Extract the [x, y] coordinate from the center of the cell holding the provided text.  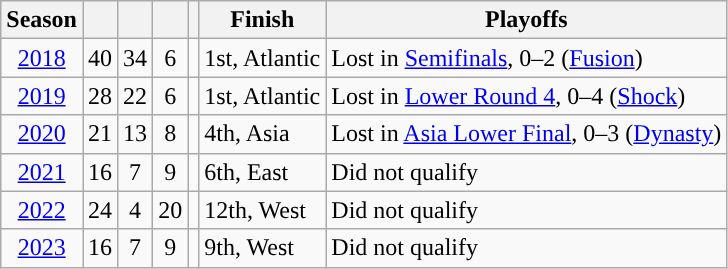
2018 [42, 58]
13 [136, 134]
4 [136, 210]
12th, West [262, 210]
6th, East [262, 172]
Season [42, 20]
2020 [42, 134]
2023 [42, 248]
22 [136, 96]
Finish [262, 20]
Lost in Semifinals, 0–2 (Fusion) [526, 58]
34 [136, 58]
9th, West [262, 248]
Lost in Asia Lower Final, 0–3 (Dynasty) [526, 134]
8 [170, 134]
24 [100, 210]
Lost in Lower Round 4, 0–4 (Shock) [526, 96]
4th, Asia [262, 134]
20 [170, 210]
2019 [42, 96]
2021 [42, 172]
40 [100, 58]
28 [100, 96]
21 [100, 134]
2022 [42, 210]
Playoffs [526, 20]
